Identify which cell holds the provided text, then report its (X, Y) central coordinate. 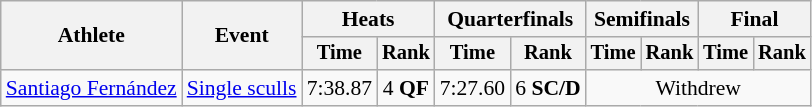
Santiago Fernández (92, 88)
Heats (368, 19)
Quarterfinals (510, 19)
Withdrew (698, 88)
Semifinals (642, 19)
Single sculls (242, 88)
7:38.87 (340, 88)
Athlete (92, 36)
7:27.60 (472, 88)
Event (242, 36)
6 SC/D (548, 88)
4 QF (406, 88)
Final (754, 19)
